For the text-containing cell, return its midpoint in (x, y) coordinate format. 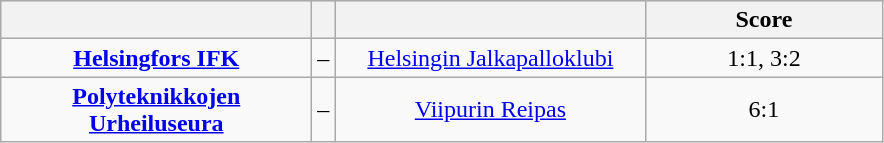
Helsingin Jalkapalloklubi (490, 58)
Helsingfors IFK (156, 58)
1:1, 3:2 (764, 58)
Polyteknikkojen Urheiluseura (156, 110)
Viipurin Reipas (490, 110)
6:1 (764, 110)
Score (764, 20)
